For the text-containing cell, return its midpoint in [X, Y] coordinate format. 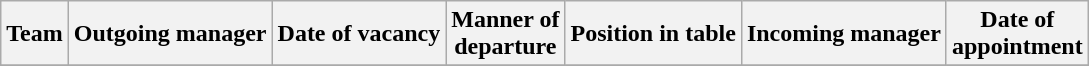
Outgoing manager [170, 34]
Position in table [653, 34]
Incoming manager [844, 34]
Team [35, 34]
Date of vacancy [359, 34]
Date ofappointment [1017, 34]
Manner ofdeparture [506, 34]
